Determine the (X, Y) coordinate at the center of the cell enclosing the given text.  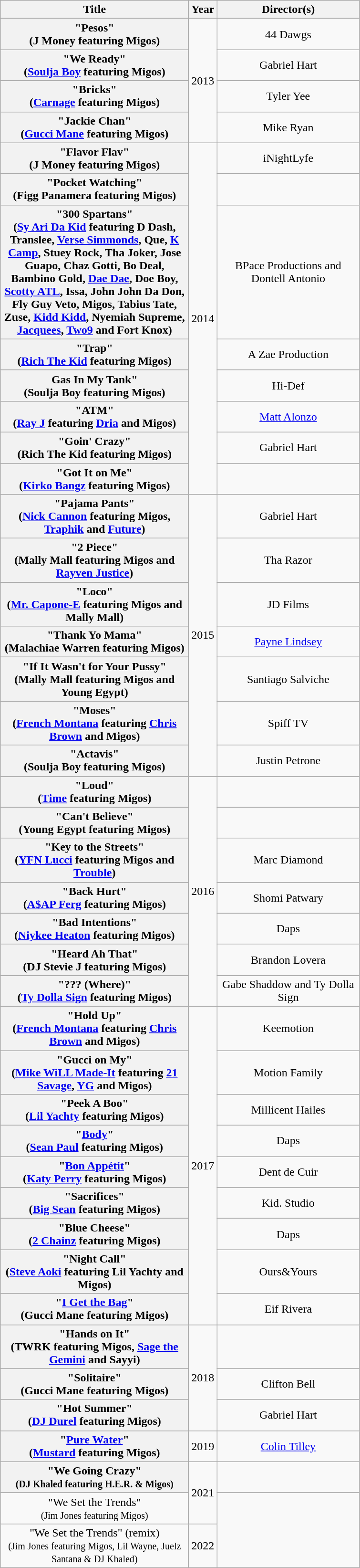
Santiago Salviche (288, 679)
"Actavis"(Soulja Boy featuring Migos) (94, 761)
2013 (203, 81)
"Flavor Flav"(J Money featuring Migos) (94, 158)
Kid. Studio (288, 1203)
"We Going Crazy"(DJ Khaled featuring H.E.R. & Migos) (94, 1477)
Matt Alonzo (288, 416)
"Moses"(French Montana featuring Chris Brown and Migos) (94, 723)
"Gucci on My"(Mike WiLL Made-It featuring 21 Savage, YG and Migos) (94, 1072)
Title (94, 10)
2021 (203, 1493)
Clifton Bell (288, 1384)
"Pajama Pants"(Nick Cannon featuring Migos, Traphik and Future) (94, 516)
"Hands on It"(TWRK featuring Migos, Sage the Gemini and Sayyi) (94, 1347)
"If It Wasn't for Your Pussy"(Mally Mall featuring Migos and Young Egypt) (94, 679)
JD Films (288, 604)
Gas In My Tank"(Soulja Boy featuring Migos) (94, 386)
Motion Family (288, 1072)
"ATM"(Ray J featuring Dria and Migos) (94, 416)
"Got It on Me"(Kirko Bangz featuring Migos) (94, 478)
"Solitaire"(Gucci Mane featuring Migos) (94, 1384)
Hi-Def (288, 386)
"2 Piece"(Mally Mall featuring Migos and Rayven Justice) (94, 560)
Mike Ryan (288, 127)
Gabe Shaddow and Ty Dolla Sign (288, 991)
Colin Tilley (288, 1446)
"Bon Appétit"(Katy Perry featuring Migos) (94, 1172)
Tha Razor (288, 560)
iNightLyfe (288, 158)
2019 (203, 1446)
Director(s) (288, 10)
BPace Productions and Dontell Antonio (288, 272)
"Heard Ah That"(DJ Stevie J featuring Migos) (94, 959)
"We Set the Trends" (remix)(Jim Jones featuring Migos, Lil Wayne, Juelz Santana & DJ Khaled) (94, 1546)
Year (203, 10)
Payne Lindsey (288, 642)
"Loud"(Time featuring Migos) (94, 791)
"We Set the Trends"(Jim Jones featuring Migos) (94, 1508)
"Blue Cheese"(2 Chainz featuring Migos) (94, 1234)
Spiff TV (288, 723)
Shomi Patwary (288, 897)
Marc Diamond (288, 860)
"Pocket Watching"(Figg Panamera featuring Migos) (94, 189)
"Loco"(Mr. Capone-E featuring Migos and Mally Mall) (94, 604)
Dent de Cuir (288, 1172)
Brandon Lovera (288, 959)
Tyler Yee (288, 96)
"Back Hurt"(A$AP Ferg featuring Migos) (94, 897)
"Pesos"(J Money featuring Migos) (94, 34)
"Hot Summer"(DJ Durel featuring Migos) (94, 1415)
"Trap"(Rich The Kid featuring Migos) (94, 354)
Millicent Hailes (288, 1110)
2015 (203, 635)
2014 (203, 318)
2022 (203, 1546)
"I Get the Bag"(Gucci Mane featuring Migos) (94, 1309)
"Bad Intentions"(Niykee Heaton featuring Migos) (94, 929)
"Bricks"(Carnage featuring Migos) (94, 96)
"We Ready"(Soulja Boy featuring Migos) (94, 65)
Keemotion (288, 1028)
"Jackie Chan"(Gucci Mane featuring Migos) (94, 127)
Justin Petrone (288, 761)
Eif Rivera (288, 1309)
2016 (203, 891)
"??? (Where)"(Ty Dolla Sign featuring Migos) (94, 991)
"Key to the Streets"(YFN Lucci featuring Migos and Trouble) (94, 860)
"Thank Yo Mama"(Malachiae Warren featuring Migos) (94, 642)
"Goin' Crazy"(Rich The Kid featuring Migos) (94, 448)
"Can't Believe"(Young Egypt featuring Migos) (94, 823)
44 Dawgs (288, 34)
"Sacrifices"(Big Sean featuring Migos) (94, 1203)
Ours&Yours (288, 1272)
A Zae Production (288, 354)
"Pure Water"(Mustard featuring Migos) (94, 1446)
"Night Call"(Steve Aoki featuring Lil Yachty and Migos) (94, 1272)
"Hold Up"(French Montana featuring Chris Brown and Migos) (94, 1028)
2018 (203, 1378)
"Body"(Sean Paul featuring Migos) (94, 1141)
"Peek A Boo"(Lil Yachty featuring Migos) (94, 1110)
2017 (203, 1166)
